Scan for the cell matching the given text and deliver its (x, y) coordinate at center. 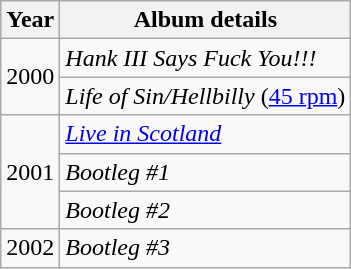
Bootleg #3 (206, 248)
Bootleg #1 (206, 172)
Album details (206, 20)
Bootleg #2 (206, 210)
2002 (30, 248)
Hank III Says Fuck You!!! (206, 58)
Live in Scotland (206, 134)
2001 (30, 172)
2000 (30, 77)
Life of Sin/Hellbilly (45 rpm) (206, 96)
Year (30, 20)
